Extract the [X, Y] coordinate from the center of the cell holding the provided text.  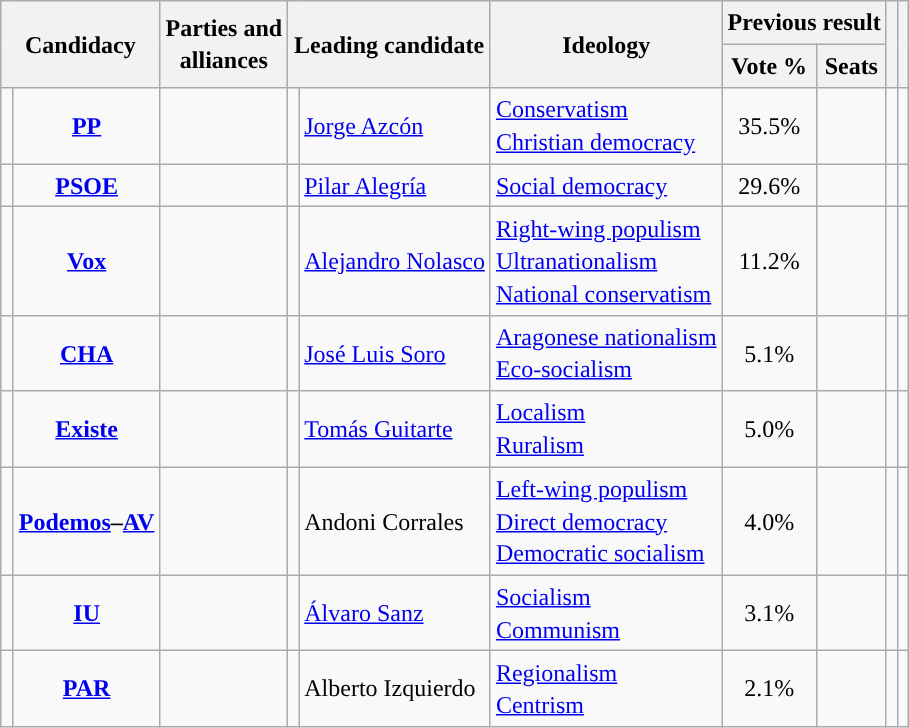
Pilar Alegría [395, 186]
Alejandro Nolasco [395, 261]
Podemos–AV [86, 521]
4.0% [769, 521]
Right-wing populismUltranationalismNational conservatism [606, 261]
Alberto Izquierdo [395, 689]
5.1% [769, 353]
Álvaro Sanz [395, 613]
CHA [86, 353]
Left-wing populismDirect democracyDemocratic socialism [606, 521]
IU [86, 613]
LocalismRuralism [606, 429]
Previous result [804, 22]
Andoni Corrales [395, 521]
35.5% [769, 126]
Leading candidate [390, 44]
5.0% [769, 429]
29.6% [769, 186]
Parties andalliances [224, 44]
Vox [86, 261]
SocialismCommunism [606, 613]
2.1% [769, 689]
RegionalismCentrism [606, 689]
PP [86, 126]
Ideology [606, 44]
3.1% [769, 613]
Jorge Azcón [395, 126]
PAR [86, 689]
Social democracy [606, 186]
Candidacy [80, 44]
PSOE [86, 186]
ConservatismChristian democracy [606, 126]
Tomás Guitarte [395, 429]
Aragonese nationalismEco-socialism [606, 353]
Seats [851, 66]
Vote % [769, 66]
Existe [86, 429]
11.2% [769, 261]
José Luis Soro [395, 353]
